Extract the [X, Y] coordinate from the center of the cell holding the provided text.  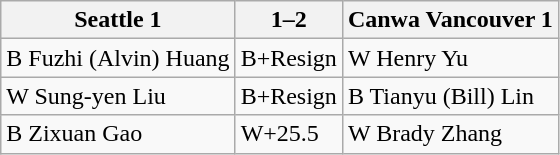
W Henry Yu [450, 58]
B Tianyu (Bill) Lin [450, 96]
W Brady Zhang [450, 134]
W Sung-yen Liu [118, 96]
B Fuzhi (Alvin) Huang [118, 58]
Canwa Vancouver 1 [450, 20]
Seattle 1 [118, 20]
W+25.5 [288, 134]
B Zixuan Gao [118, 134]
1–2 [288, 20]
